Pinpoint the cell where the given text exists, returning its [x, y] midpoint coordinate. 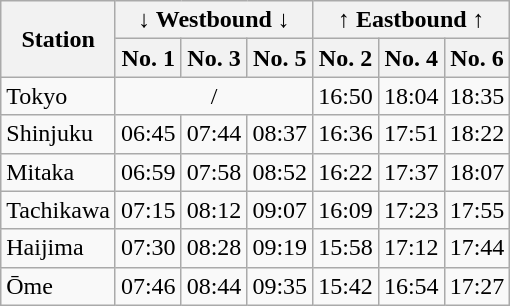
18:07 [477, 172]
07:15 [148, 210]
16:09 [346, 210]
18:04 [411, 96]
09:35 [280, 286]
15:42 [346, 286]
17:51 [411, 134]
06:45 [148, 134]
No. 2 [346, 58]
08:44 [214, 286]
09:07 [280, 210]
No. 4 [411, 58]
Station [58, 39]
Tokyo [58, 96]
Ōme [58, 286]
No. 6 [477, 58]
/ [214, 96]
↑ Eastbound ↑ [412, 20]
08:12 [214, 210]
07:30 [148, 248]
No. 3 [214, 58]
08:52 [280, 172]
No. 5 [280, 58]
17:23 [411, 210]
17:44 [477, 248]
Haijima [58, 248]
Shinjuku [58, 134]
Tachikawa [58, 210]
16:50 [346, 96]
No. 1 [148, 58]
↓ Westbound ↓ [214, 20]
07:58 [214, 172]
18:35 [477, 96]
07:46 [148, 286]
18:22 [477, 134]
16:54 [411, 286]
17:55 [477, 210]
17:12 [411, 248]
09:19 [280, 248]
07:44 [214, 134]
08:37 [280, 134]
17:37 [411, 172]
Mitaka [58, 172]
17:27 [477, 286]
06:59 [148, 172]
08:28 [214, 248]
16:36 [346, 134]
15:58 [346, 248]
16:22 [346, 172]
